Extract the (x, y) coordinate from the center of the cell holding the provided text.  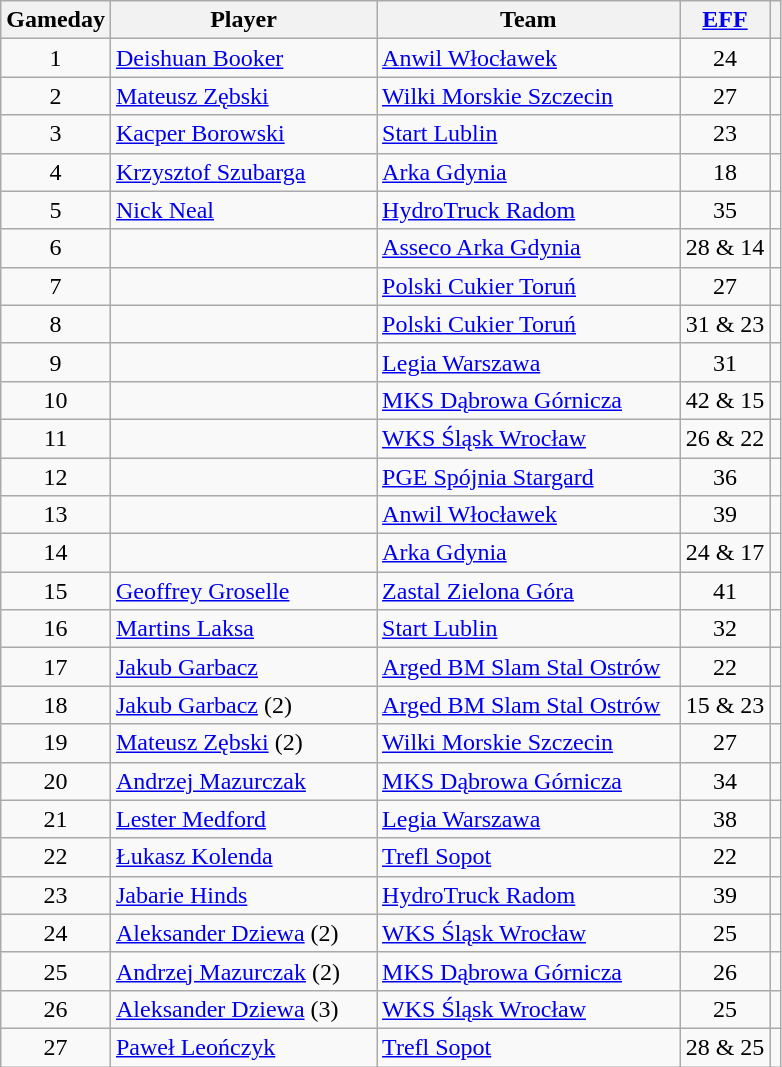
Team (529, 20)
10 (56, 400)
38 (725, 819)
Andrzej Mazurczak (2) (243, 971)
19 (56, 743)
Andrzej Mazurczak (243, 781)
11 (56, 438)
Martins Laksa (243, 629)
Geoffrey Groselle (243, 591)
41 (725, 591)
PGE Spójnia Stargard (529, 477)
28 & 14 (725, 248)
Nick Neal (243, 210)
12 (56, 477)
Krzysztof Szubarga (243, 172)
34 (725, 781)
Gameday (56, 20)
EFF (725, 20)
24 & 17 (725, 553)
Zastal Zielona Góra (529, 591)
Aleksander Dziewa (3) (243, 1009)
35 (725, 210)
Aleksander Dziewa (2) (243, 933)
21 (56, 819)
20 (56, 781)
32 (725, 629)
Jabarie Hinds (243, 895)
36 (725, 477)
42 & 15 (725, 400)
Kacper Borowski (243, 134)
7 (56, 286)
31 & 23 (725, 324)
Jakub Garbacz (243, 667)
15 & 23 (725, 705)
Jakub Garbacz (2) (243, 705)
Łukasz Kolenda (243, 857)
Lester Medford (243, 819)
5 (56, 210)
14 (56, 553)
Mateusz Zębski (2) (243, 743)
31 (725, 362)
6 (56, 248)
17 (56, 667)
8 (56, 324)
3 (56, 134)
26 & 22 (725, 438)
13 (56, 515)
9 (56, 362)
1 (56, 58)
16 (56, 629)
4 (56, 172)
2 (56, 96)
Player (243, 20)
Mateusz Zębski (243, 96)
Deishuan Booker (243, 58)
15 (56, 591)
28 & 25 (725, 1047)
Asseco Arka Gdynia (529, 248)
Paweł Leończyk (243, 1047)
